Scan for the cell matching the given text and deliver its [X, Y] coordinate at center. 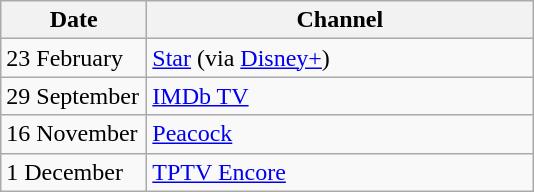
23 February [74, 58]
Channel [340, 20]
1 December [74, 172]
Star (via Disney+) [340, 58]
TPTV Encore [340, 172]
Peacock [340, 134]
16 November [74, 134]
29 September [74, 96]
IMDb TV [340, 96]
Date [74, 20]
